Extract the (x, y) coordinate from the center of the cell holding the provided text.  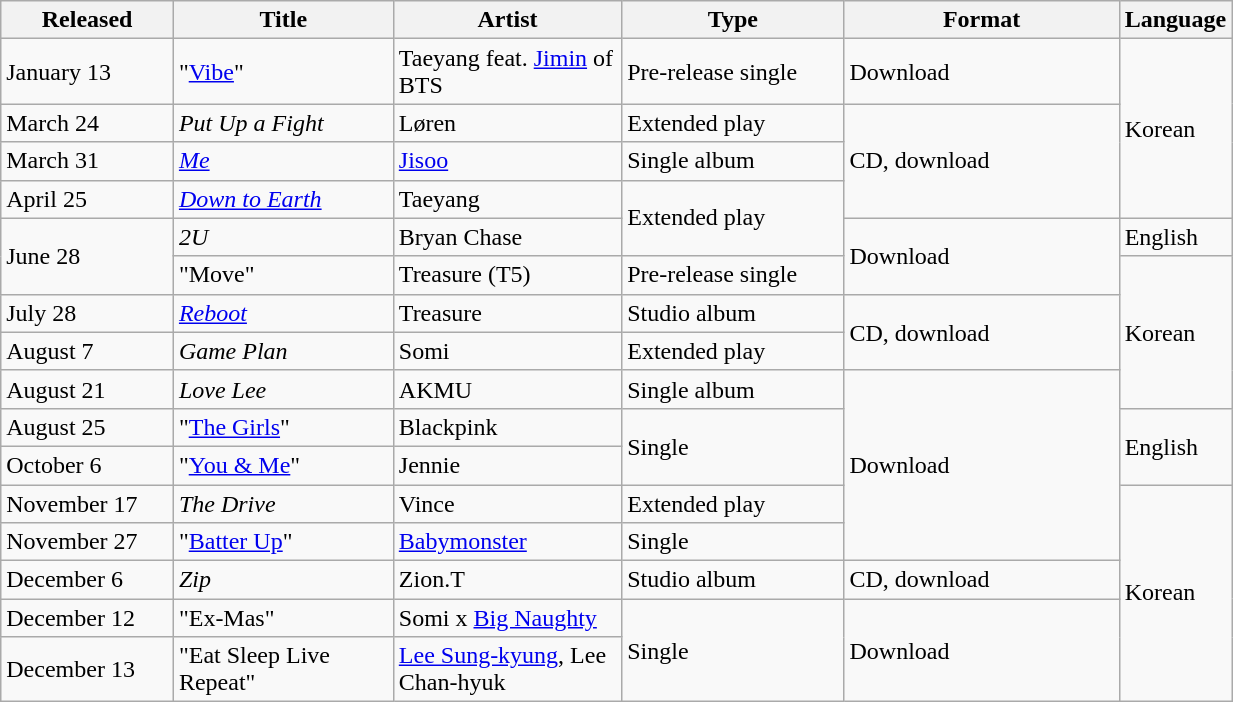
Me (283, 161)
"Batter Up" (283, 542)
December 12 (88, 618)
Love Lee (283, 389)
Zion.T (507, 580)
"The Girls" (283, 427)
Game Plan (283, 351)
Format (982, 20)
August 7 (88, 351)
Babymonster (507, 542)
Put Up a Fight (283, 123)
July 28 (88, 313)
August 25 (88, 427)
Løren (507, 123)
Blackpink (507, 427)
"Eat Sleep Live Repeat" (283, 670)
Vince (507, 503)
Somi (507, 351)
Treasure (T5) (507, 275)
Taeyang (507, 199)
Bryan Chase (507, 237)
November 17 (88, 503)
December 6 (88, 580)
October 6 (88, 465)
The Drive (283, 503)
Language (1176, 20)
"Ex-Mas" (283, 618)
AKMU (507, 389)
June 28 (88, 256)
December 13 (88, 670)
Treasure (507, 313)
2U (283, 237)
Type (733, 20)
Zip (283, 580)
"You & Me" (283, 465)
Down to Earth (283, 199)
Reboot (283, 313)
November 27 (88, 542)
Jisoo (507, 161)
Artist (507, 20)
"Move" (283, 275)
January 13 (88, 72)
March 24 (88, 123)
Jennie (507, 465)
August 21 (88, 389)
Somi x Big Naughty (507, 618)
Title (283, 20)
Taeyang feat. Jimin of BTS (507, 72)
Released (88, 20)
March 31 (88, 161)
"Vibe" (283, 72)
April 25 (88, 199)
Lee Sung-kyung, Lee Chan-hyuk (507, 670)
